Return the (X, Y) coordinate for the center point of the cell that contains the specified text.  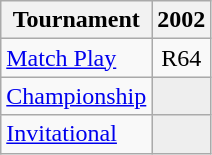
Match Play (76, 58)
2002 (182, 20)
Tournament (76, 20)
Championship (76, 96)
Invitational (76, 134)
R64 (182, 58)
